For the text-containing cell, return its midpoint in [X, Y] coordinate format. 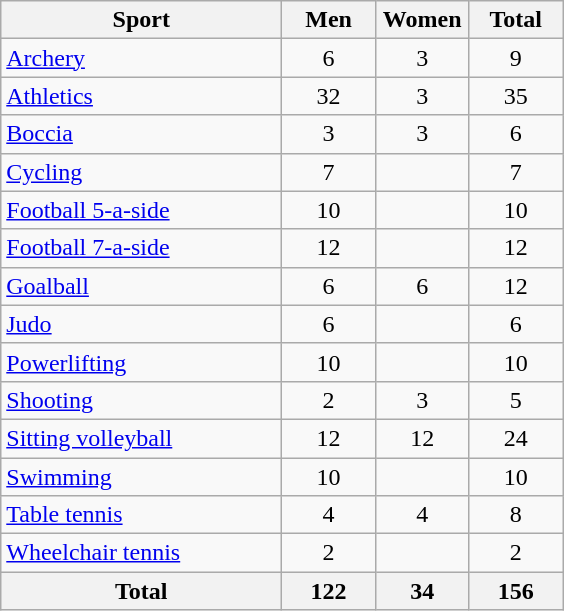
Football 5-a-side [142, 210]
Goalball [142, 286]
Table tennis [142, 515]
Boccia [142, 134]
156 [516, 591]
Sport [142, 20]
Shooting [142, 400]
5 [516, 400]
Sitting volleyball [142, 438]
Archery [142, 58]
35 [516, 96]
Women [422, 20]
Men [329, 20]
Judo [142, 324]
9 [516, 58]
24 [516, 438]
Athletics [142, 96]
Wheelchair tennis [142, 553]
Football 7-a-side [142, 248]
Swimming [142, 477]
Powerlifting [142, 362]
34 [422, 591]
32 [329, 96]
8 [516, 515]
Cycling [142, 172]
122 [329, 591]
